Locate the cell with the specified text and output its [x, y] center coordinate. 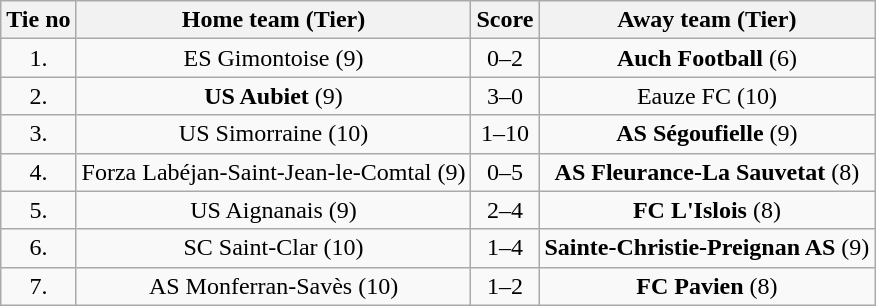
1–2 [505, 286]
4. [38, 172]
SC Saint-Clar (10) [274, 248]
Sainte-Christie-Preignan AS (9) [707, 248]
1. [38, 58]
3. [38, 134]
US Aignanais (9) [274, 210]
Home team (Tier) [274, 20]
1–4 [505, 248]
US Simorraine (10) [274, 134]
Away team (Tier) [707, 20]
0–2 [505, 58]
FC L'Islois (8) [707, 210]
ES Gimontoise (9) [274, 58]
2. [38, 96]
US Aubiet (9) [274, 96]
5. [38, 210]
AS Ségoufielle (9) [707, 134]
Tie no [38, 20]
2–4 [505, 210]
6. [38, 248]
Score [505, 20]
FC Pavien (8) [707, 286]
0–5 [505, 172]
7. [38, 286]
Auch Football (6) [707, 58]
Forza Labéjan-Saint-Jean-le-Comtal (9) [274, 172]
3–0 [505, 96]
1–10 [505, 134]
AS Monferran-Savès (10) [274, 286]
AS Fleurance-La Sauvetat (8) [707, 172]
Eauze FC (10) [707, 96]
